Provide the [x, y] coordinate of the cell's center where the given text is located.  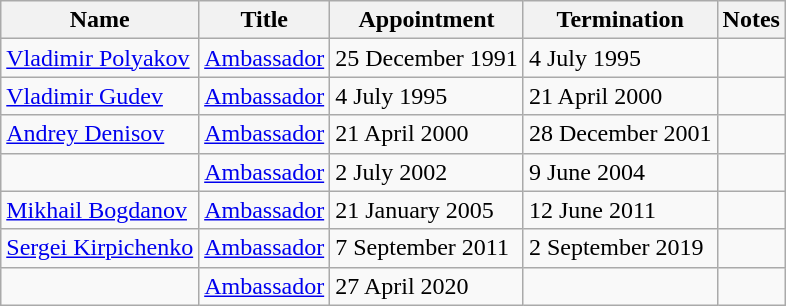
Appointment [427, 20]
Sergei Kirpichenko [100, 248]
9 June 2004 [620, 172]
7 September 2011 [427, 248]
Mikhail Bogdanov [100, 210]
2 July 2002 [427, 172]
Vladimir Polyakov [100, 58]
Title [264, 20]
21 January 2005 [427, 210]
Name [100, 20]
27 April 2020 [427, 286]
Notes [751, 20]
Andrey Denisov [100, 134]
Termination [620, 20]
28 December 2001 [620, 134]
12 June 2011 [620, 210]
25 December 1991 [427, 58]
Vladimir Gudev [100, 96]
2 September 2019 [620, 248]
